Provide the [x, y] coordinate of the cell's center where the given text is located.  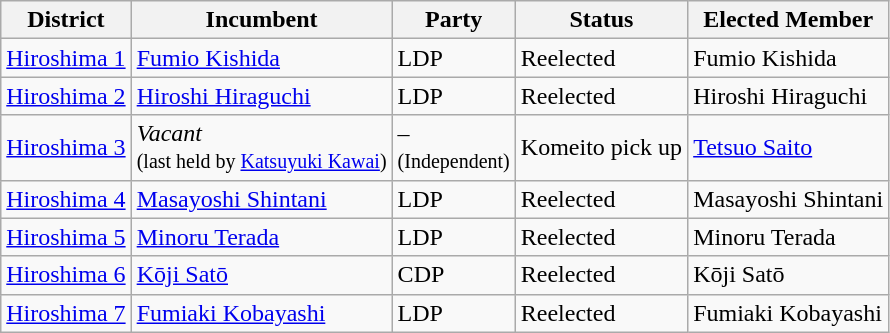
Vacant(last held by Katsuyuki Kawai) [262, 148]
Party [454, 20]
Hiroshima 5 [66, 237]
CDP [454, 275]
Incumbent [262, 20]
Hiroshima 7 [66, 313]
Status [601, 20]
Hiroshima 2 [66, 96]
Hiroshima 4 [66, 199]
Komeito pick up [601, 148]
Hiroshima 6 [66, 275]
Hiroshima 3 [66, 148]
Hiroshima 1 [66, 58]
–(Independent) [454, 148]
Tetsuo Saito [788, 148]
Elected Member [788, 20]
District [66, 20]
